Output the (x, y) coordinate of the center of the cell containing the given text.  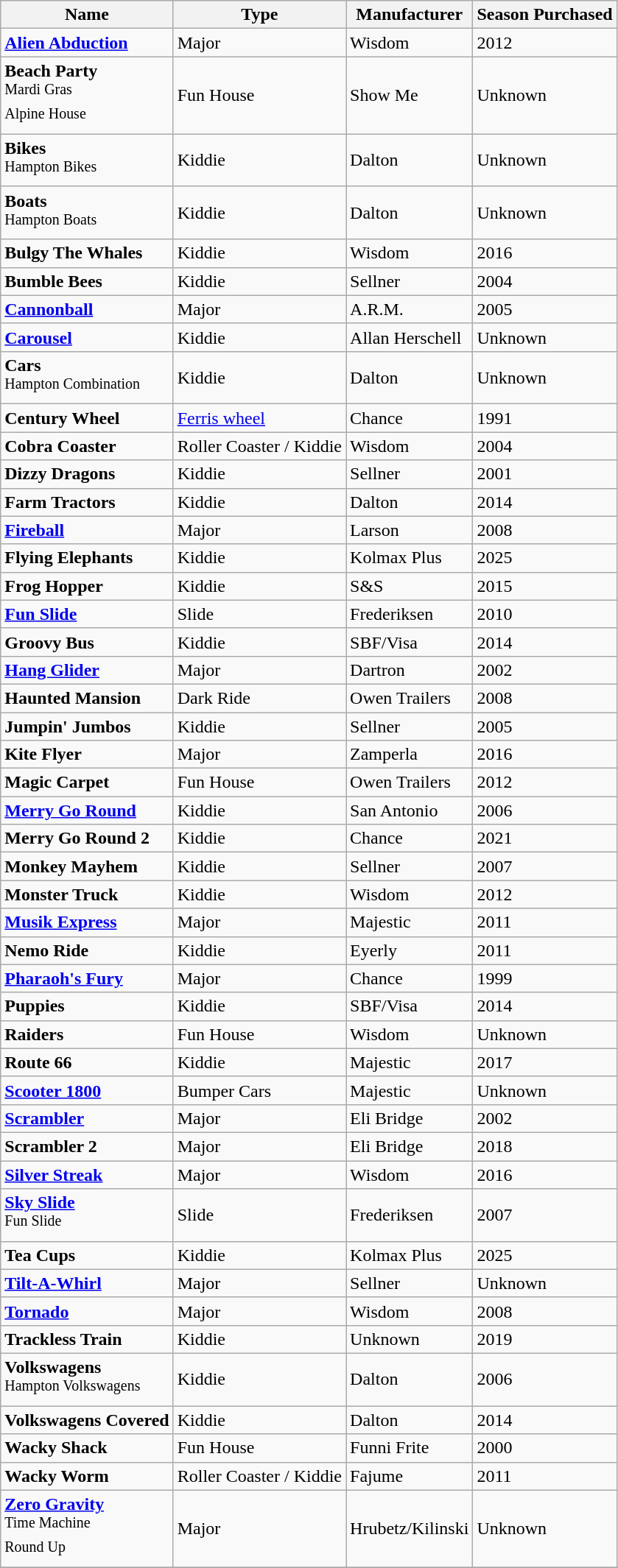
Kite Flyer (87, 755)
Manufacturer (410, 15)
Haunted Mansion (87, 698)
Volkswagens Covered (87, 1420)
Bulgy The Whales (87, 253)
Dizzy Dragons (87, 474)
Show Me (410, 96)
Fireball (87, 530)
Tilt-A-Whirl (87, 1283)
Fajume (410, 1476)
Type (259, 15)
VolkswagensHampton Volkswagens (87, 1380)
BoatsHampton Boats (87, 213)
Pharaoh's Fury (87, 978)
2018 (545, 1146)
BikesHampton Bikes (87, 160)
Wacky Worm (87, 1476)
Allan Herschell (410, 337)
Magic Carpet (87, 783)
San Antonio (410, 811)
2017 (545, 1062)
Flying Elephants (87, 558)
Larson (410, 530)
Cannonball (87, 309)
Wacky Shack (87, 1448)
Musik Express (87, 922)
Scrambler (87, 1118)
Monkey Mayhem (87, 866)
Bumble Bees (87, 281)
Fun Slide (87, 614)
Puppies (87, 1006)
2019 (545, 1339)
Silver Streak (87, 1175)
S&S (410, 586)
Scooter 1800 (87, 1090)
Century Wheel (87, 418)
Ferris wheel (259, 418)
Hrubetz/Kilinski (410, 1528)
Zamperla (410, 755)
Raiders (87, 1034)
Monster Truck (87, 894)
Sky SlideFun Slide (87, 1215)
Alien Abduction (87, 43)
2000 (545, 1448)
1991 (545, 418)
Trackless Train (87, 1339)
Jumpin' Jumbos (87, 727)
2001 (545, 474)
Frog Hopper (87, 586)
Merry Go Round 2 (87, 838)
Scrambler 2 (87, 1146)
A.R.M. (410, 309)
Season Purchased (545, 15)
Groovy Bus (87, 642)
2015 (545, 586)
Funni Frite (410, 1448)
2021 (545, 838)
Tornado (87, 1311)
Farm Tractors (87, 502)
Merry Go Round (87, 811)
Bumper Cars (259, 1090)
Eyerly (410, 950)
Beach PartyMardi GrasAlpine House (87, 96)
Tea Cups (87, 1255)
Hang Glider (87, 670)
Zero GravityTime MachineRound Up (87, 1528)
Cobra Coaster (87, 446)
Name (87, 15)
Dartron (410, 670)
Carousel (87, 337)
1999 (545, 978)
Dark Ride (259, 698)
2010 (545, 614)
CarsHampton Combination (87, 378)
Nemo Ride (87, 950)
Route 66 (87, 1062)
